Capture the cell that displays the provided text and extract its [x, y] central coordinate. 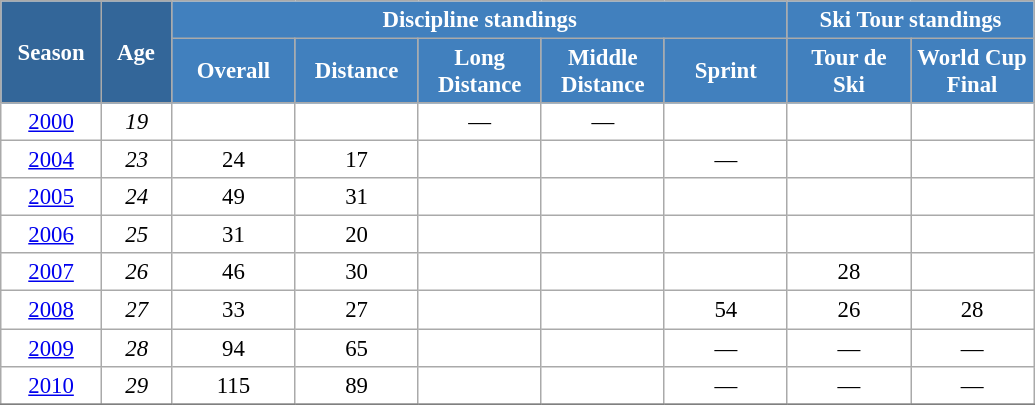
Discipline standings [480, 20]
Tour deSki [848, 72]
Long Distance [480, 72]
World CupFinal [972, 72]
89 [356, 385]
29 [136, 385]
2004 [52, 160]
17 [356, 160]
20 [356, 235]
2000 [52, 122]
Season [52, 52]
46 [234, 273]
Overall [234, 72]
25 [136, 235]
2009 [52, 348]
2005 [52, 197]
Ski Tour standings [910, 20]
94 [234, 348]
Distance [356, 72]
2010 [52, 385]
19 [136, 122]
2008 [52, 310]
Age [136, 52]
23 [136, 160]
2006 [52, 235]
2007 [52, 273]
54 [726, 310]
Sprint [726, 72]
30 [356, 273]
49 [234, 197]
33 [234, 310]
Middle Distance [602, 72]
65 [356, 348]
115 [234, 385]
